Detect which cell encompasses the target text, then output its (x, y) center coordinate. 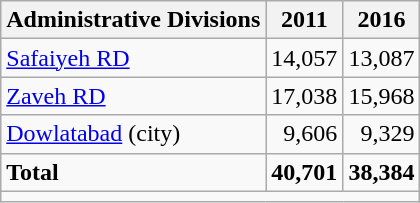
40,701 (304, 172)
14,057 (304, 58)
Total (134, 172)
17,038 (304, 96)
9,606 (304, 134)
13,087 (382, 58)
15,968 (382, 96)
2016 (382, 20)
Administrative Divisions (134, 20)
Dowlatabad (city) (134, 134)
2011 (304, 20)
9,329 (382, 134)
Zaveh RD (134, 96)
38,384 (382, 172)
Safaiyeh RD (134, 58)
